Scan for the cell matching the given text and deliver its [x, y] coordinate at center. 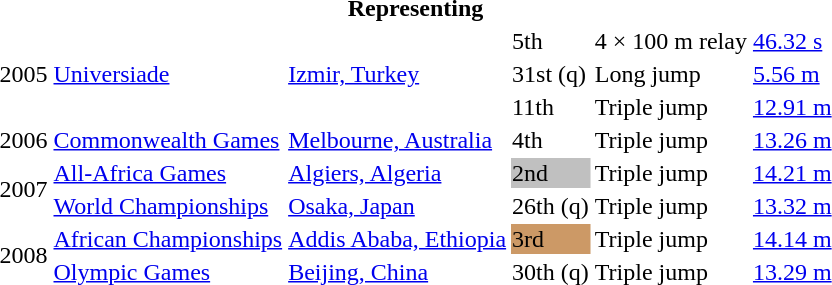
11th [551, 107]
Algiers, Algeria [398, 173]
31st (q) [551, 74]
Izmir, Turkey [398, 74]
Osaka, Japan [398, 206]
Melbourne, Australia [398, 140]
All-Africa Games [168, 173]
5th [551, 41]
4 × 100 m relay [670, 41]
African Championships [168, 239]
4th [551, 140]
Universiade [168, 74]
3rd [551, 239]
Commonwealth Games [168, 140]
Long jump [670, 74]
World Championships [168, 206]
Addis Ababa, Ethiopia [398, 239]
26th (q) [551, 206]
2nd [551, 173]
